Pinpoint the cell where the given text exists, returning its (x, y) midpoint coordinate. 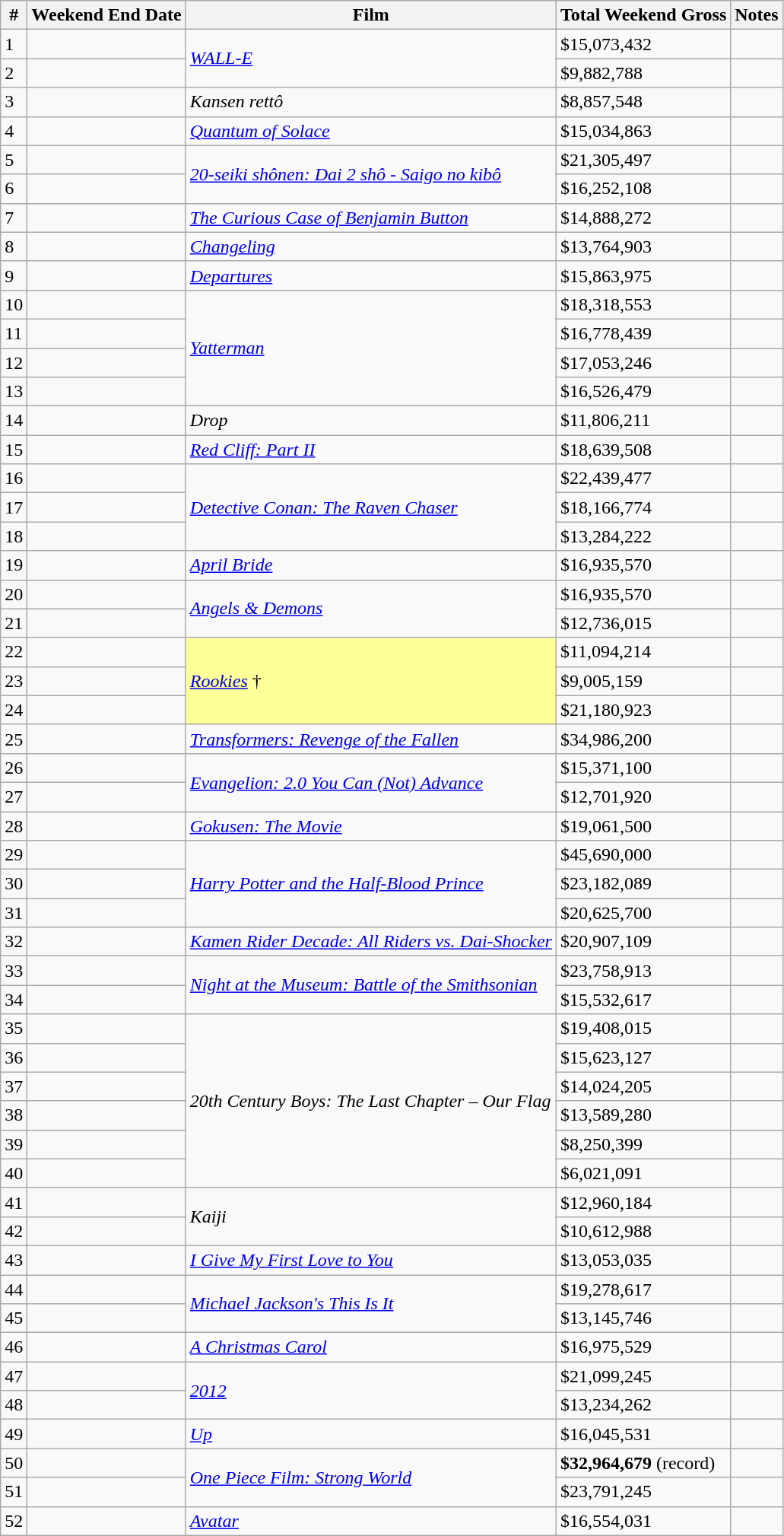
Quantum of Solace (371, 131)
$20,625,700 (643, 913)
$15,073,432 (643, 44)
$19,278,617 (643, 1290)
15 (14, 450)
10 (14, 304)
WALL-E (371, 59)
$16,045,531 (643, 1434)
I Give My First Love to You (371, 1260)
45 (14, 1318)
Film (371, 15)
6 (14, 189)
9 (14, 275)
4 (14, 131)
Up (371, 1434)
$10,612,988 (643, 1231)
$16,252,108 (643, 189)
39 (14, 1144)
The Curious Case of Benjamin Button (371, 218)
22 (14, 652)
30 (14, 884)
$21,305,497 (643, 160)
$13,764,903 (643, 246)
Gokusen: The Movie (371, 825)
Kamen Rider Decade: All Riders vs. Dai-Shocker (371, 942)
Total Weekend Gross (643, 15)
24 (14, 710)
48 (14, 1405)
31 (14, 913)
$18,166,774 (643, 507)
Notes (757, 15)
$21,099,245 (643, 1376)
Angels & Demons (371, 609)
19 (14, 565)
$18,318,553 (643, 304)
$13,145,746 (643, 1318)
$15,371,100 (643, 768)
$18,639,508 (643, 450)
44 (14, 1290)
29 (14, 855)
$6,021,091 (643, 1173)
Detective Conan: The Raven Chaser (371, 507)
35 (14, 1029)
51 (14, 1492)
$14,024,205 (643, 1086)
7 (14, 218)
$13,053,035 (643, 1260)
$14,888,272 (643, 218)
Night at the Museum: Battle of the Smithsonian (371, 985)
$19,061,500 (643, 825)
36 (14, 1057)
18 (14, 536)
$9,882,788 (643, 73)
$12,701,920 (643, 797)
$23,758,913 (643, 971)
$15,532,617 (643, 1000)
$12,960,184 (643, 1202)
$21,180,923 (643, 710)
12 (14, 363)
20 (14, 594)
Transformers: Revenge of the Fallen (371, 739)
Avatar (371, 1521)
Rookies † (371, 681)
2012 (371, 1391)
42 (14, 1231)
5 (14, 160)
20th Century Boys: The Last Chapter – Our Flag (371, 1101)
Evangelion: 2.0 You Can (Not) Advance (371, 782)
Kaiji (371, 1216)
$13,234,262 (643, 1405)
$16,554,031 (643, 1521)
$23,791,245 (643, 1492)
47 (14, 1376)
$8,857,548 (643, 102)
23 (14, 681)
49 (14, 1434)
$20,907,109 (643, 942)
$16,975,529 (643, 1347)
43 (14, 1260)
$11,094,214 (643, 652)
37 (14, 1086)
$32,964,679 (record) (643, 1463)
Michael Jackson's This Is It (371, 1304)
$17,053,246 (643, 363)
$15,034,863 (643, 131)
$23,182,089 (643, 884)
52 (14, 1521)
$16,778,439 (643, 333)
17 (14, 507)
A Christmas Carol (371, 1347)
$45,690,000 (643, 855)
50 (14, 1463)
13 (14, 392)
Changeling (371, 246)
16 (14, 479)
# (14, 15)
$15,863,975 (643, 275)
$8,250,399 (643, 1144)
$16,526,479 (643, 392)
8 (14, 246)
41 (14, 1202)
Departures (371, 275)
One Piece Film: Strong World (371, 1477)
Yatterman (371, 348)
$22,439,477 (643, 479)
$34,986,200 (643, 739)
Harry Potter and the Half-Blood Prince (371, 884)
20-seiki shônen: Dai 2 shô - Saigo no kibô (371, 174)
Red Cliff: Part II (371, 450)
46 (14, 1347)
26 (14, 768)
25 (14, 739)
Drop (371, 421)
April Bride (371, 565)
33 (14, 971)
$15,623,127 (643, 1057)
Kansen rettô (371, 102)
27 (14, 797)
Weekend End Date (106, 15)
3 (14, 102)
14 (14, 421)
$12,736,015 (643, 623)
11 (14, 333)
32 (14, 942)
1 (14, 44)
$11,806,211 (643, 421)
28 (14, 825)
$13,284,222 (643, 536)
34 (14, 1000)
$9,005,159 (643, 681)
38 (14, 1115)
$19,408,015 (643, 1029)
40 (14, 1173)
2 (14, 73)
21 (14, 623)
$13,589,280 (643, 1115)
